Pinpoint the cell where the given text exists, returning its [X, Y] midpoint coordinate. 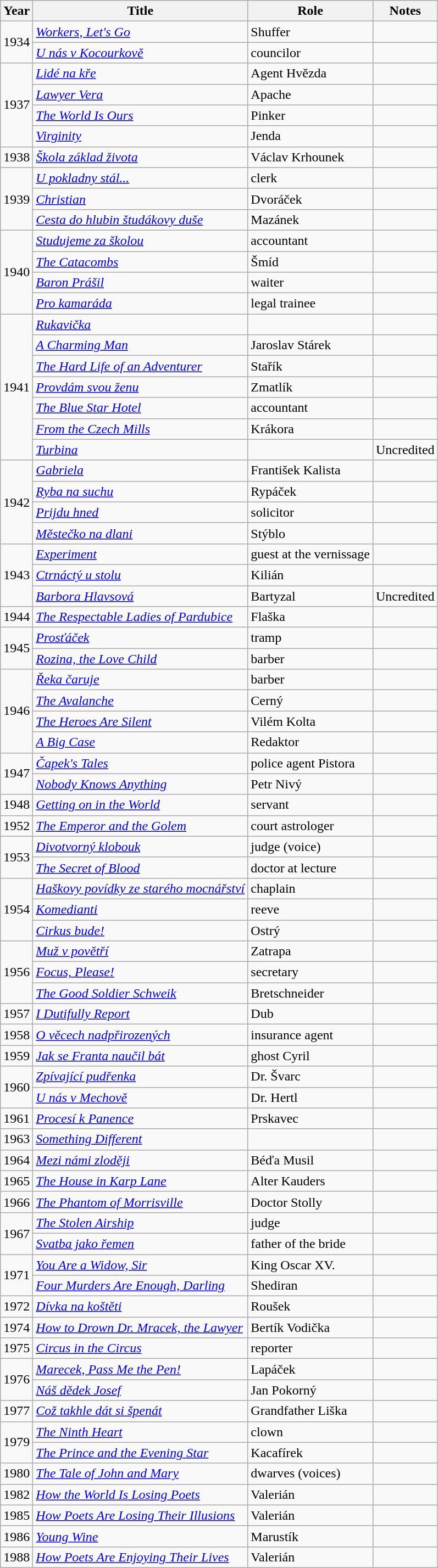
Mezi námi zloději [141, 1160]
Divotvorný klobouk [141, 847]
The World Is Ours [141, 115]
Experiment [141, 554]
Provdám svou ženu [141, 387]
1972 [16, 1307]
U nás v Mechově [141, 1097]
The Heroes Are Silent [141, 721]
Dívka na koštěti [141, 1307]
Prijdu hned [141, 512]
1947 [16, 774]
Petr Nivý [311, 784]
1982 [16, 1494]
Redaktor [311, 742]
1985 [16, 1515]
Role [311, 11]
Cerný [311, 701]
You Are a Widow, Sir [141, 1264]
1945 [16, 648]
Muž v povětří [141, 951]
O věcech nadpřirozených [141, 1035]
Zpívající pudřenka [141, 1077]
doctor at lecture [311, 867]
Dr. Švarc [311, 1077]
Dr. Hertl [311, 1097]
Grandfather Liška [311, 1411]
Haškovy povídky ze starého mocnářství [141, 888]
councilor [311, 53]
judge [311, 1223]
Kacafírek [311, 1453]
Year [16, 11]
chaplain [311, 888]
Ostrý [311, 931]
Procesí k Panence [141, 1118]
1979 [16, 1442]
1958 [16, 1035]
Krákora [311, 429]
Young Wine [141, 1536]
A Charming Man [141, 345]
Studujeme za školou [141, 240]
1948 [16, 805]
How Poets Are Enjoying Their Lives [141, 1557]
Pro kamaráda [141, 304]
Ctrnáctý u stolu [141, 575]
Jaroslav Stárek [311, 345]
1966 [16, 1202]
insurance agent [311, 1035]
Jak se Franta naučil bát [141, 1056]
Four Murders Are Enough, Darling [141, 1286]
ghost Cyril [311, 1056]
Doctor Stolly [311, 1202]
The Catacombs [141, 262]
1971 [16, 1275]
Title [141, 11]
1967 [16, 1233]
1976 [16, 1380]
Škola základ života [141, 157]
1942 [16, 502]
reporter [311, 1348]
Apache [311, 94]
From the Czech Mills [141, 429]
The Blue Star Hotel [141, 408]
1963 [16, 1139]
Jan Pokorný [311, 1390]
Notes [405, 11]
Workers, Let's Go [141, 32]
Marustík [311, 1536]
Vilém Kolta [311, 721]
The House in Karp Lane [141, 1181]
servant [311, 805]
1988 [16, 1557]
1986 [16, 1536]
dwarves (voices) [311, 1474]
Focus, Please! [141, 972]
1961 [16, 1118]
father of the bride [311, 1244]
Mazánek [311, 220]
Lidé na kře [141, 74]
solicitor [311, 512]
Dub [311, 1014]
court astrologer [311, 826]
A Big Case [141, 742]
secretary [311, 972]
1960 [16, 1087]
Řeka čaruje [141, 680]
Rukavička [141, 324]
1937 [16, 105]
The Avalanche [141, 701]
King Oscar XV. [311, 1264]
Cesta do hlubin študákovy duše [141, 220]
Rozina, the Love Child [141, 659]
The Emperor and the Golem [141, 826]
The Good Soldier Schweik [141, 993]
Lapáček [311, 1369]
Bartyzal [311, 596]
1943 [16, 575]
Nobody Knows Anything [141, 784]
Bretschneider [311, 993]
Baron Prášil [141, 283]
Shediran [311, 1286]
Gabriela [141, 471]
Stařík [311, 366]
waiter [311, 283]
1946 [16, 711]
Roušek [311, 1307]
Shuffer [311, 32]
1940 [16, 272]
1957 [16, 1014]
tramp [311, 638]
Kilián [311, 575]
police agent Pistora [311, 763]
Což takhle dát si špenát [141, 1411]
1953 [16, 857]
Rypáček [311, 491]
Bertík Vodička [311, 1328]
Béďa Musil [311, 1160]
Flaška [311, 617]
1941 [16, 387]
Jenda [311, 136]
reeve [311, 909]
The Stolen Airship [141, 1223]
Marecek, Pass Me the Pen! [141, 1369]
Náš dědek Josef [141, 1390]
Agent Hvězda [311, 74]
clown [311, 1432]
I Dutifully Report [141, 1014]
1959 [16, 1056]
Václav Krhounek [311, 157]
Zatrapa [311, 951]
U pokladny stál... [141, 178]
The Respectable Ladies of Pardubice [141, 617]
1980 [16, 1474]
Čapek's Tales [141, 763]
1974 [16, 1328]
Lawyer Vera [141, 94]
1938 [16, 157]
U nás v Kocourkově [141, 53]
Komedianti [141, 909]
1975 [16, 1348]
Cirkus bude! [141, 931]
How the World Is Losing Poets [141, 1494]
The Secret of Blood [141, 867]
Barbora Hlavsová [141, 596]
Dvoráček [311, 199]
1964 [16, 1160]
František Kalista [311, 471]
1939 [16, 199]
The Prince and the Evening Star [141, 1453]
Šmíd [311, 262]
Ryba na suchu [141, 491]
Stýblo [311, 533]
Svatba jako řemen [141, 1244]
The Phantom of Morrisville [141, 1202]
Prskavec [311, 1118]
1934 [16, 42]
Circus in the Circus [141, 1348]
Prosťáček [141, 638]
The Hard Life of an Adventurer [141, 366]
How to Drown Dr. Mracek, the Lawyer [141, 1328]
legal trainee [311, 304]
1952 [16, 826]
Zmatlík [311, 387]
Alter Kauders [311, 1181]
Christian [141, 199]
clerk [311, 178]
How Poets Are Losing Their Illusions [141, 1515]
The Tale of John and Mary [141, 1474]
Virginity [141, 136]
1977 [16, 1411]
Městečko na dlani [141, 533]
1944 [16, 617]
Pinker [311, 115]
Getting on in the World [141, 805]
1965 [16, 1181]
Turbina [141, 450]
The Ninth Heart [141, 1432]
guest at the vernissage [311, 554]
1954 [16, 909]
Something Different [141, 1139]
1956 [16, 972]
judge (voice) [311, 847]
